Return the (X, Y) coordinate for the center point of the cell that contains the specified text.  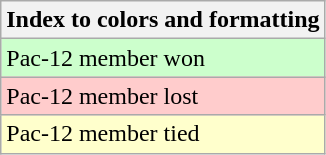
Pac-12 member lost (163, 96)
Index to colors and formatting (163, 20)
Pac-12 member tied (163, 134)
Pac-12 member won (163, 58)
